Find where the given text appears and provide that cell's center as [x, y] coordinate. 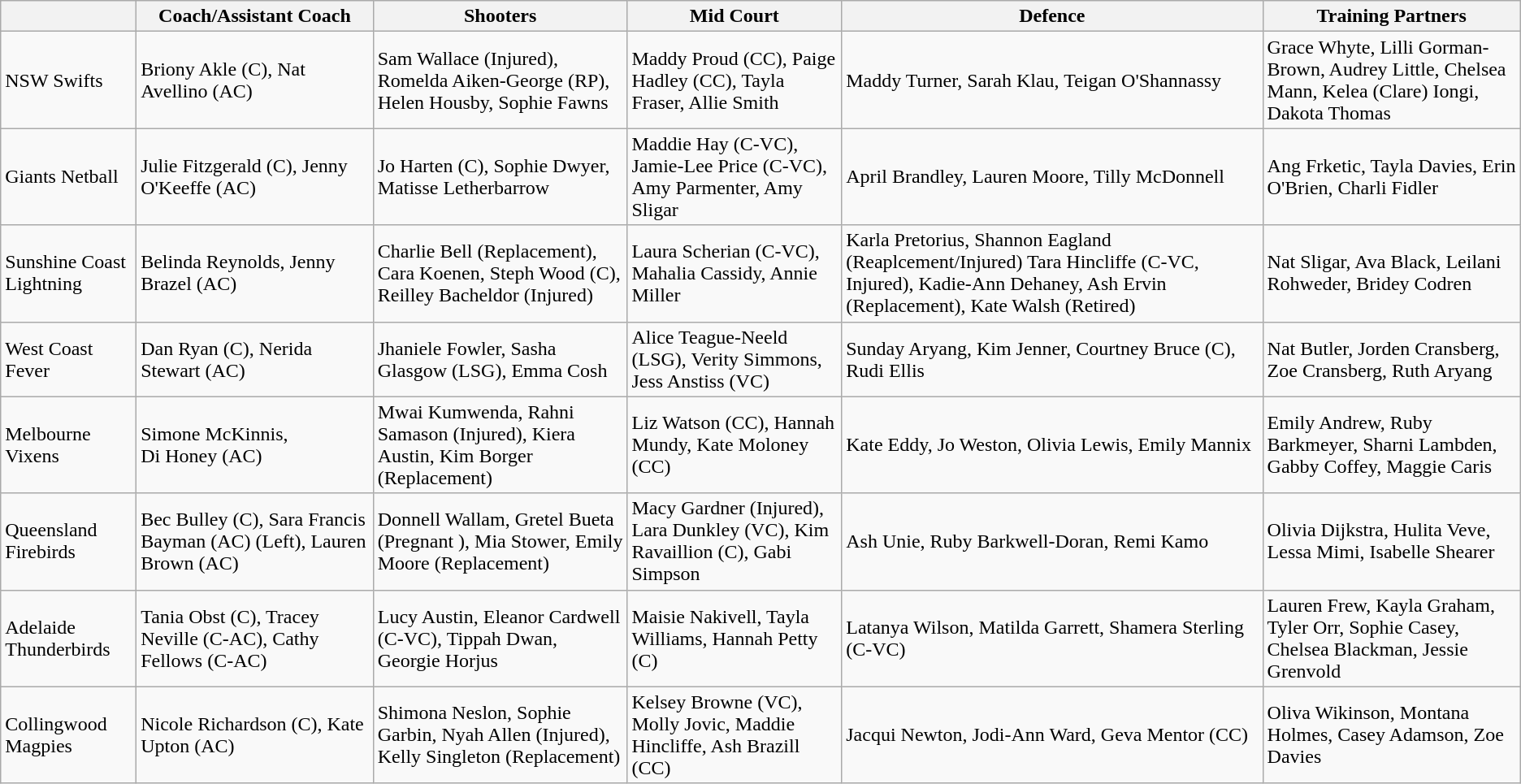
Nicole Richardson (C), Kate Upton (AC) [255, 734]
Lucy Austin, Eleanor Cardwell (C-VC), Tippah Dwan, Georgie Horjus [500, 639]
Donnell Wallam, Gretel Bueta (Pregnant ), Mia Stower, Emily Moore (Replacement) [500, 541]
Sam Wallace (Injured), Romelda Aiken-George (RP), Helen Housby, Sophie Fawns [500, 80]
Ang Frketic, Tayla Davies, Erin O'Brien, Charli Fidler [1391, 177]
Briony Akle (C), Nat Avellino (AC) [255, 80]
Emily Andrew, Ruby Barkmeyer, Sharni Lambden, Gabby Coffey, Maggie Caris [1391, 445]
Latanya Wilson, Matilda Garrett, Shamera Sterling (C-VC) [1052, 639]
Jhaniele Fowler, Sasha Glasgow (LSG), Emma Cosh [500, 359]
Mid Court [734, 16]
Maddy Turner, Sarah Klau, Teigan O'Shannassy [1052, 80]
Collingwood Magpies [68, 734]
Kate Eddy, Jo Weston, Olivia Lewis, Emily Mannix [1052, 445]
Maddie Hay (C-VC), Jamie-Lee Price (C-VC), Amy Parmenter, Amy Sligar [734, 177]
Training Partners [1391, 16]
Simone McKinnis,Di Honey (AC) [255, 445]
Nat Sligar, Ava Black, Leilani Rohweder, Bridey Codren [1391, 273]
Kelsey Browne (VC), Molly Jovic, Maddie Hincliffe, Ash Brazill (CC) [734, 734]
Lauren Frew, Kayla Graham, Tyler Orr, Sophie Casey, Chelsea Blackman, Jessie Grenvold [1391, 639]
Ash Unie, Ruby Barkwell-Doran, Remi Kamo [1052, 541]
Giants Netball [68, 177]
April Brandley, Lauren Moore, Tilly McDonnell [1052, 177]
Nat Butler, Jorden Cransberg, Zoe Cransberg, Ruth Aryang [1391, 359]
Jacqui Newton, Jodi-Ann Ward, Geva Mentor (CC) [1052, 734]
Defence [1052, 16]
Adelaide Thunderbirds [68, 639]
Dan Ryan (C), Nerida Stewart (AC) [255, 359]
Olivia Dijkstra, Hulita Veve, Lessa Mimi, Isabelle Shearer [1391, 541]
Maisie Nakivell, Tayla Williams, Hannah Petty (C) [734, 639]
Alice Teague-Neeld (LSG), Verity Simmons, Jess Anstiss (VC) [734, 359]
Melbourne Vixens [68, 445]
Shimona Neslon, Sophie Garbin, Nyah Allen (Injured), Kelly Singleton (Replacement) [500, 734]
NSW Swifts [68, 80]
Sunshine Coast Lightning [68, 273]
Belinda Reynolds, Jenny Brazel (AC) [255, 273]
Laura Scherian (C-VC), Mahalia Cassidy, Annie Miller [734, 273]
Tania Obst (C), Tracey Neville (C-AC), Cathy Fellows (C-AC) [255, 639]
Maddy Proud (CC), Paige Hadley (CC), Tayla Fraser, Allie Smith [734, 80]
Coach/Assistant Coach [255, 16]
Queensland Firebirds [68, 541]
Sunday Aryang, Kim Jenner, Courtney Bruce (C), Rudi Ellis [1052, 359]
Macy Gardner (Injured), Lara Dunkley (VC), Kim Ravaillion (C), Gabi Simpson [734, 541]
Julie Fitzgerald (C), Jenny O'Keeffe (AC) [255, 177]
Grace Whyte, Lilli Gorman-Brown, Audrey Little, Chelsea Mann, Kelea (Clare) Iongi, Dakota Thomas [1391, 80]
Charlie Bell (Replacement), Cara Koenen, Steph Wood (C), Reilley Bacheldor (Injured) [500, 273]
Liz Watson (CC), Hannah Mundy, Kate Moloney (CC) [734, 445]
Bec Bulley (C), Sara Francis Bayman (AC) (Left), Lauren Brown (AC) [255, 541]
Jo Harten (C), Sophie Dwyer, Matisse Letherbarrow [500, 177]
Oliva Wikinson, Montana Holmes, Casey Adamson, Zoe Davies [1391, 734]
Mwai Kumwenda, Rahni Samason (Injured), Kiera Austin, Kim Borger (Replacement) [500, 445]
Shooters [500, 16]
West Coast Fever [68, 359]
